Scan for the cell matching the given text and deliver its [x, y] coordinate at center. 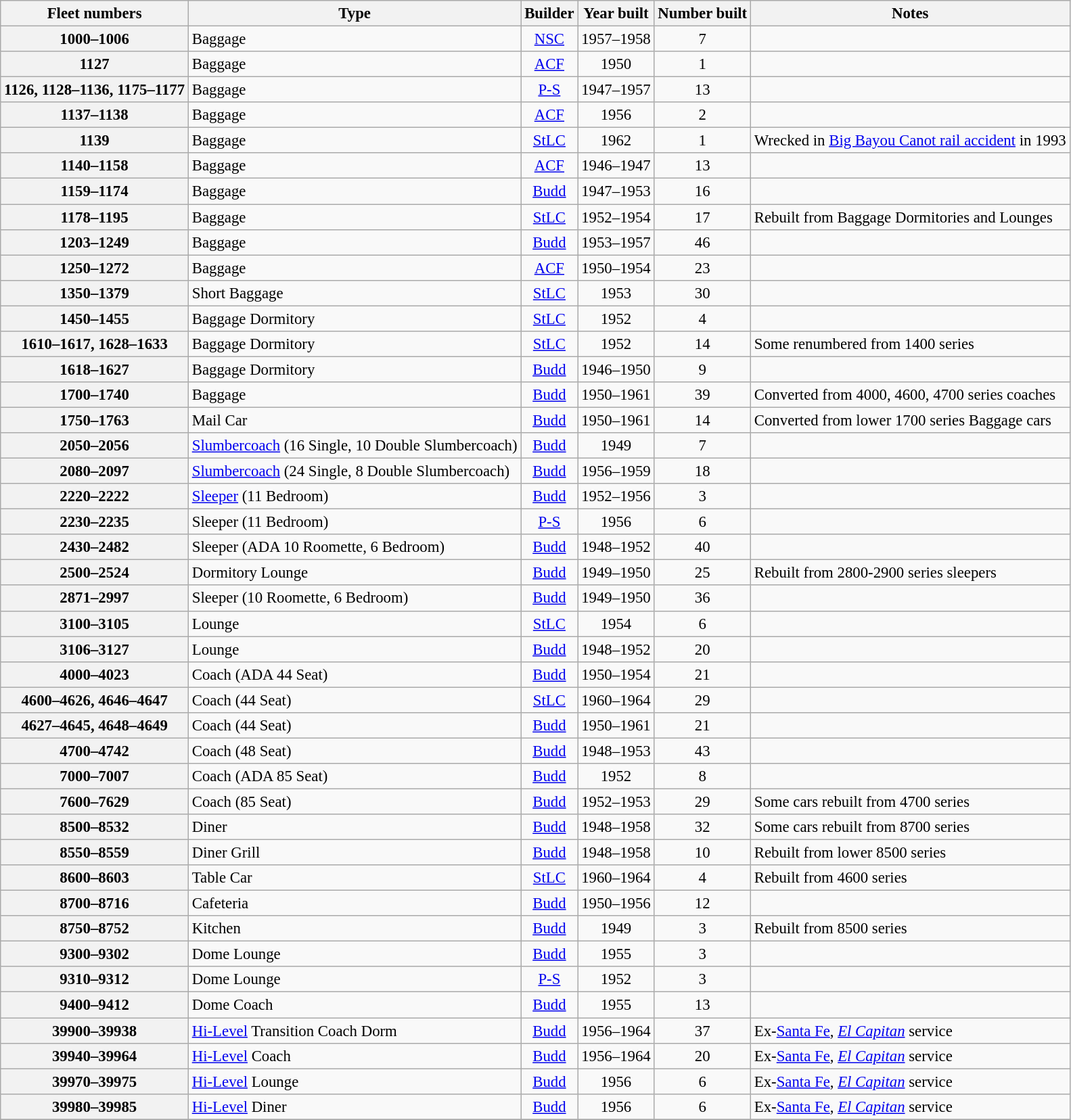
1137–1138 [95, 115]
Dormitory Lounge [355, 573]
1126, 1128–1136, 1175–1177 [95, 90]
Rebuilt from 8500 series [910, 929]
Builder [549, 14]
1946–1950 [616, 369]
30 [702, 293]
Number built [702, 14]
39 [702, 395]
2220–2222 [95, 496]
1250–1272 [95, 268]
1956–1959 [616, 471]
1140–1158 [95, 166]
17 [702, 217]
4600–4626, 4646–4647 [95, 700]
Fleet numbers [95, 14]
Rebuilt from 2800-2900 series sleepers [910, 573]
2050–2056 [95, 446]
1618–1627 [95, 369]
18 [702, 471]
1203–1249 [95, 242]
7600–7629 [95, 801]
Diner [355, 827]
12 [702, 904]
Rebuilt from Baggage Dormitories and Lounges [910, 217]
Coach (85 Seat) [355, 801]
9400–9412 [95, 1005]
1952–1953 [616, 801]
2871–2997 [95, 599]
7000–7007 [95, 776]
1947–1957 [616, 90]
10 [702, 853]
Converted from 4000, 4600, 4700 series coaches [910, 395]
1950–1956 [616, 904]
1159–1174 [95, 191]
4627–4645, 4648–4649 [95, 726]
Mail Car [355, 420]
1947–1953 [616, 191]
39940–39964 [95, 1056]
2430–2482 [95, 547]
2500–2524 [95, 573]
1950 [616, 64]
1350–1379 [95, 293]
Type [355, 14]
1962 [616, 141]
39900–39938 [95, 1031]
Hi-Level Lounge [355, 1081]
Rebuilt from 4600 series [910, 878]
1952–1956 [616, 496]
Wrecked in Big Bayou Canot rail accident in 1993 [910, 141]
39980–39985 [95, 1106]
1127 [95, 64]
1750–1763 [95, 420]
Slumbercoach (16 Single, 10 Double Slumbercoach) [355, 446]
2230–2235 [95, 522]
25 [702, 573]
46 [702, 242]
Kitchen [355, 929]
Hi-Level Transition Coach Dorm [355, 1031]
4700–4742 [95, 751]
1954 [616, 624]
37 [702, 1031]
1450–1455 [95, 319]
3100–3105 [95, 624]
2080–2097 [95, 471]
Slumbercoach (24 Single, 8 Double Slumbercoach) [355, 471]
8600–8603 [95, 878]
Hi-Level Coach [355, 1056]
40 [702, 547]
Year built [616, 14]
Dome Coach [355, 1005]
Some renumbered from 1400 series [910, 344]
43 [702, 751]
3106–3127 [95, 649]
39970–39975 [95, 1081]
1139 [95, 141]
Converted from lower 1700 series Baggage cars [910, 420]
Sleeper (10 Roomette, 6 Bedroom) [355, 599]
1948–1953 [616, 751]
1178–1195 [95, 217]
2 [702, 115]
NSC [549, 39]
1952–1954 [616, 217]
Table Car [355, 878]
1946–1947 [616, 166]
8500–8532 [95, 827]
4000–4023 [95, 674]
8750–8752 [95, 929]
Coach (48 Seat) [355, 751]
Short Baggage [355, 293]
16 [702, 191]
8 [702, 776]
9310–9312 [95, 980]
1953–1957 [616, 242]
36 [702, 599]
9 [702, 369]
9300–9302 [95, 954]
1700–1740 [95, 395]
1957–1958 [616, 39]
23 [702, 268]
Coach (ADA 44 Seat) [355, 674]
Coach (ADA 85 Seat) [355, 776]
Sleeper (ADA 10 Roomette, 6 Bedroom) [355, 547]
Some cars rebuilt from 4700 series [910, 801]
1000–1006 [95, 39]
8550–8559 [95, 853]
1953 [616, 293]
Some cars rebuilt from 8700 series [910, 827]
1610–1617, 1628–1633 [95, 344]
Cafeteria [355, 904]
32 [702, 827]
8700–8716 [95, 904]
Notes [910, 14]
Rebuilt from lower 8500 series [910, 853]
Hi-Level Diner [355, 1106]
Diner Grill [355, 853]
